For the text-containing cell, return its midpoint in (x, y) coordinate format. 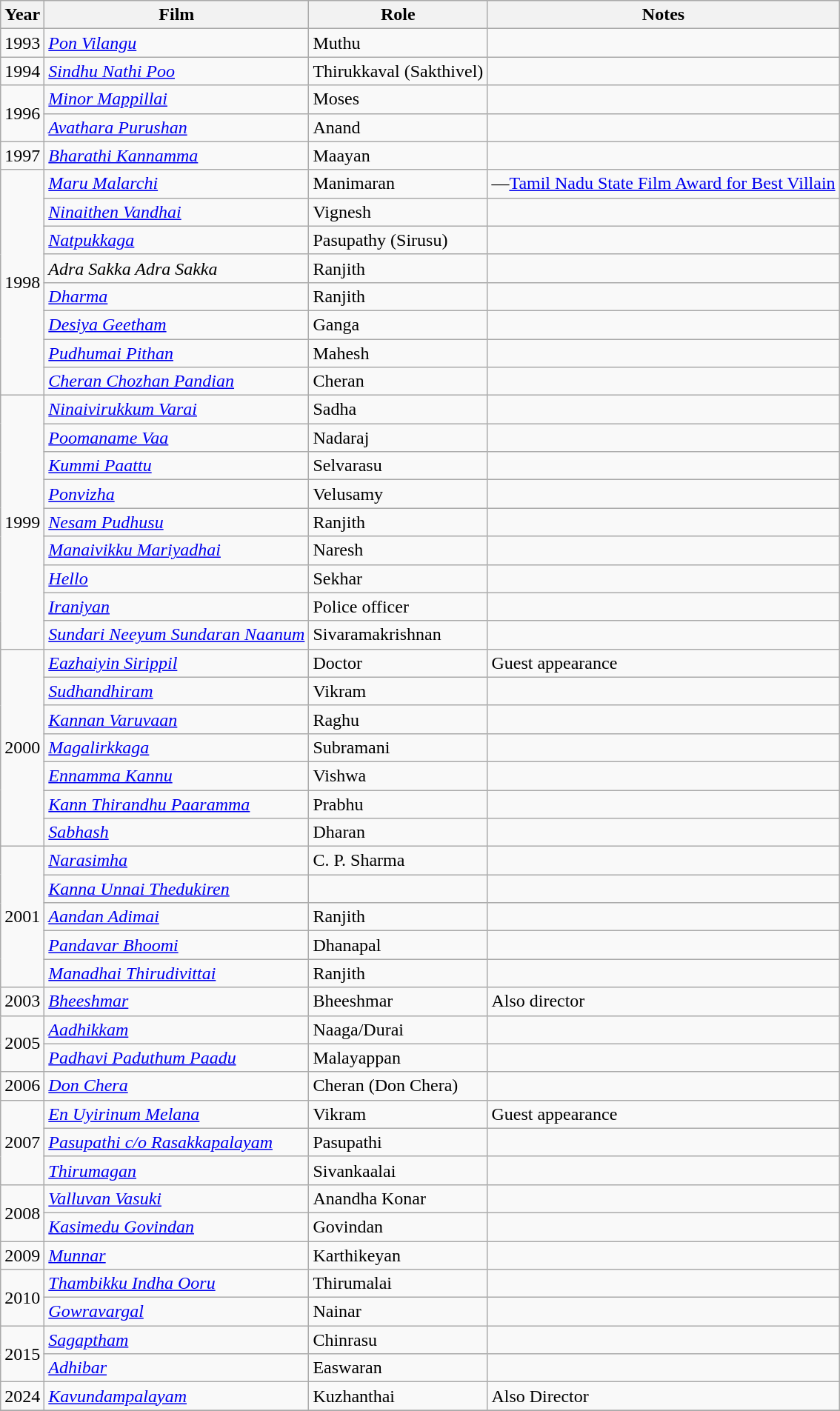
Year (22, 15)
Kanna Unnai Thedukiren (176, 889)
—Tamil Nadu State Film Award for Best Villain (664, 184)
2024 (22, 1396)
Thirukkaval (Sakthivel) (399, 71)
Don Chera (176, 1086)
Thambikku Indha Ooru (176, 1284)
2006 (22, 1086)
Aadhikkam (176, 1030)
Also Director (664, 1396)
Aandan Adimai (176, 917)
Kannan Varuvaan (176, 719)
Subramani (399, 747)
Maru Malarchi (176, 184)
Moses (399, 99)
Also director (664, 1001)
Sivaramakrishnan (399, 635)
1993 (22, 43)
Naresh (399, 550)
Valluvan Vasuki (176, 1198)
Adra Sakka Adra Sakka (176, 268)
Iraniyan (176, 607)
Manimaran (399, 184)
Sundari Neeyum Sundaran Naanum (176, 635)
1998 (22, 282)
Nesam Pudhusu (176, 522)
Kann Thirandhu Paaramma (176, 804)
Sekhar (399, 578)
Raghu (399, 719)
Pandavar Bhoomi (176, 945)
Nainar (399, 1312)
Pasupathi (399, 1142)
Dharan (399, 833)
Malayappan (399, 1058)
Ninaithen Vandhai (176, 212)
Sagaptham (176, 1340)
Chinrasu (399, 1340)
Cheran (399, 381)
Kasimedu Govindan (176, 1227)
Minor Mappillai (176, 99)
Maayan (399, 156)
En Uyirinum Melana (176, 1114)
Anandha Konar (399, 1198)
Sudhandhiram (176, 691)
Easwaran (399, 1368)
Role (399, 15)
Cheran Chozhan Pandian (176, 381)
2003 (22, 1001)
Pudhumai Pithan (176, 353)
Ennamma Kannu (176, 775)
2001 (22, 917)
Sindhu Nathi Poo (176, 71)
Magalirkkaga (176, 747)
Doctor (399, 663)
Avathara Purushan (176, 127)
Munnar (176, 1255)
2010 (22, 1298)
Narasimha (176, 861)
2000 (22, 747)
Vishwa (399, 775)
Thirumalai (399, 1284)
Adhibar (176, 1368)
Manaivikku Mariyadhai (176, 550)
Poomaname Vaa (176, 438)
1996 (22, 113)
Govindan (399, 1227)
Police officer (399, 607)
1994 (22, 71)
Hello (176, 578)
Pasupathy (Sirusu) (399, 240)
Cheran (Don Chera) (399, 1086)
Nadaraj (399, 438)
Padhavi Paduthum Paadu (176, 1058)
Ninaivirukkum Varai (176, 410)
2007 (22, 1142)
Anand (399, 127)
Sabhash (176, 833)
Notes (664, 15)
Selvarasu (399, 466)
Thirumagan (176, 1170)
Desiya Geetham (176, 324)
2009 (22, 1255)
Pon Vilangu (176, 43)
Velusamy (399, 494)
Mahesh (399, 353)
Prabhu (399, 804)
Ponvizha (176, 494)
Bharathi Kannamma (176, 156)
Sadha (399, 410)
2008 (22, 1212)
1999 (22, 523)
Gowravargal (176, 1312)
Kavundampalayam (176, 1396)
Dhanapal (399, 945)
Kuzhanthai (399, 1396)
Sivankaalai (399, 1170)
Vignesh (399, 212)
Ganga (399, 324)
Natpukkaga (176, 240)
Naaga/Durai (399, 1030)
2015 (22, 1354)
2005 (22, 1044)
Eazhaiyin Sirippil (176, 663)
Manadhai Thirudivittai (176, 973)
Muthu (399, 43)
1997 (22, 156)
Dharma (176, 296)
Pasupathi c/o Rasakkapalayam (176, 1142)
Kummi Paattu (176, 466)
Film (176, 15)
Karthikeyan (399, 1255)
C. P. Sharma (399, 861)
